Identify which cell holds the provided text, then report its (X, Y) central coordinate. 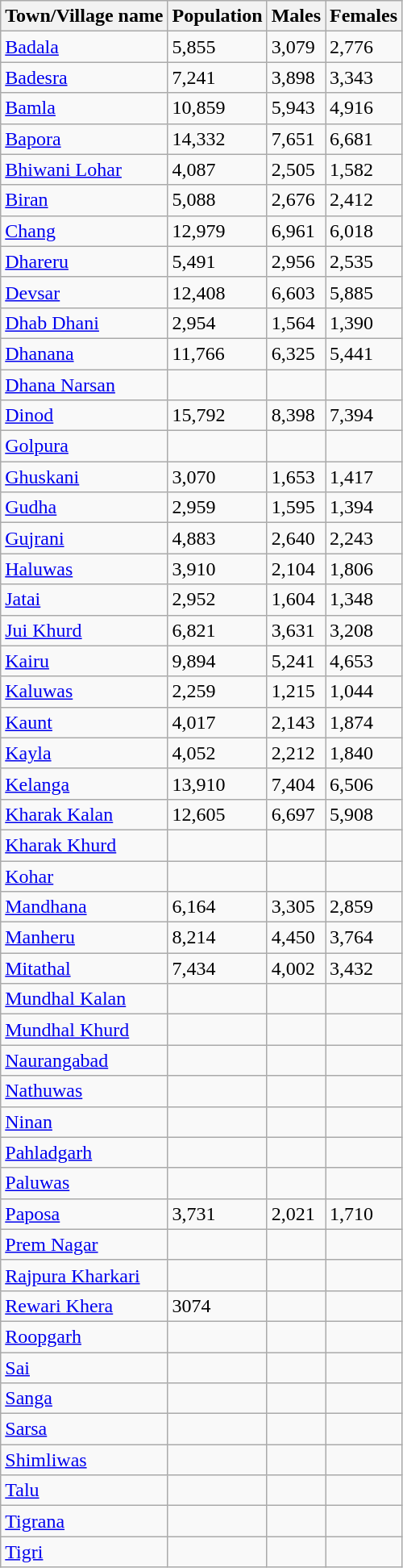
6,325 (296, 353)
Kharak Khurd (84, 845)
10,859 (218, 108)
Males (296, 16)
2,959 (218, 508)
Kayla (84, 753)
1,595 (296, 508)
13,910 (218, 784)
Talu (84, 1491)
5,885 (364, 292)
Sarsa (84, 1429)
12,979 (218, 231)
1,604 (296, 600)
3,343 (364, 77)
3,910 (218, 569)
3,070 (218, 477)
3074 (218, 1306)
4,002 (296, 968)
3,208 (364, 630)
6,603 (296, 292)
1,394 (364, 508)
Town/Village name (84, 16)
7,241 (218, 77)
2,776 (364, 47)
1,417 (364, 477)
2,259 (218, 692)
1,806 (364, 569)
Kelanga (84, 784)
Gudha (84, 508)
Paposa (84, 1214)
3,079 (296, 47)
2,956 (296, 261)
6,681 (364, 139)
Sanga (84, 1399)
Sai (84, 1368)
Badala (84, 47)
2,243 (364, 538)
1,564 (296, 323)
Ninan (84, 1122)
4,883 (218, 538)
Naurangabad (84, 1060)
12,408 (218, 292)
Haluwas (84, 569)
4,052 (218, 753)
1,215 (296, 692)
Rajpura Kharkari (84, 1275)
5,943 (296, 108)
Tigri (84, 1552)
Dhareru (84, 261)
Rewari Khera (84, 1306)
2,676 (296, 200)
7,651 (296, 139)
6,821 (218, 630)
Gujrani (84, 538)
1,044 (364, 692)
6,018 (364, 231)
Kaunt (84, 722)
Dhab Dhani (84, 323)
Shimliwas (84, 1460)
3,898 (296, 77)
2,640 (296, 538)
5,491 (218, 261)
1,653 (296, 477)
5,241 (296, 661)
1,840 (364, 753)
Biran (84, 200)
Mundhal Kalan (84, 999)
Ghuskani (84, 477)
2,212 (296, 753)
3,631 (296, 630)
7,394 (364, 416)
Prem Nagar (84, 1244)
Kaluwas (84, 692)
Roopgarh (84, 1336)
Tigrana (84, 1521)
Manheru (84, 938)
2,104 (296, 569)
4,916 (364, 108)
1,348 (364, 600)
7,434 (218, 968)
5,855 (218, 47)
Bamla (84, 108)
Kohar (84, 876)
2,859 (364, 907)
5,441 (364, 353)
Bapora (84, 139)
Dhana Narsan (84, 385)
9,894 (218, 661)
Mundhal Khurd (84, 1030)
2,412 (364, 200)
3,305 (296, 907)
Pahladgarh (84, 1152)
2,535 (364, 261)
3,731 (218, 1214)
4,653 (364, 661)
Devsar (84, 292)
2,952 (218, 600)
1,710 (364, 1214)
Kharak Kalan (84, 814)
Badesra (84, 77)
2,505 (296, 169)
12,605 (218, 814)
15,792 (218, 416)
14,332 (218, 139)
8,214 (218, 938)
4,017 (218, 722)
Jatai (84, 600)
1,390 (364, 323)
6,961 (296, 231)
Population (218, 16)
2,021 (296, 1214)
Dhanana (84, 353)
11,766 (218, 353)
Kairu (84, 661)
Jui Khurd (84, 630)
Dinod (84, 416)
6,506 (364, 784)
1,874 (364, 722)
5,908 (364, 814)
Mitathal (84, 968)
3,764 (364, 938)
Paluwas (84, 1183)
Chang (84, 231)
7,404 (296, 784)
1,582 (364, 169)
2,954 (218, 323)
Bhiwani Lohar (84, 169)
2,143 (296, 722)
Mandhana (84, 907)
4,087 (218, 169)
Golpura (84, 446)
5,088 (218, 200)
3,432 (364, 968)
6,697 (296, 814)
Females (364, 16)
8,398 (296, 416)
6,164 (218, 907)
4,450 (296, 938)
Nathuwas (84, 1091)
